Capture the cell that displays the provided text and extract its (x, y) central coordinate. 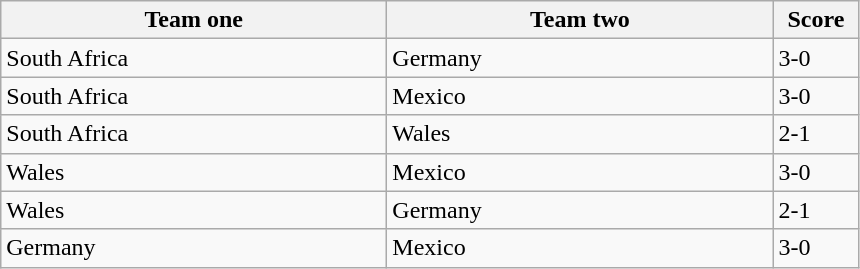
Team one (194, 20)
Score (816, 20)
Team two (580, 20)
